Identify which cell holds the provided text, then report its [X, Y] central coordinate. 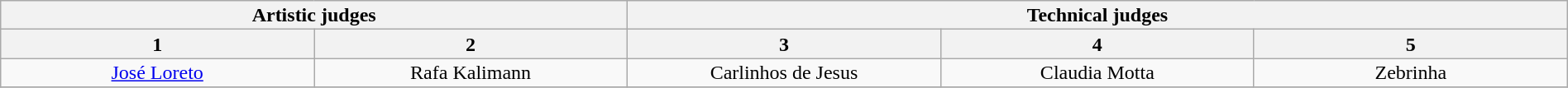
Zebrinha [1411, 72]
3 [784, 44]
Technical judges [1098, 15]
Artistic judges [314, 15]
José Loreto [157, 72]
4 [1097, 44]
Claudia Motta [1097, 72]
2 [471, 44]
Rafa Kalimann [471, 72]
5 [1411, 44]
1 [157, 44]
Carlinhos de Jesus [784, 72]
